Identify which cell holds the provided text, then report its (x, y) central coordinate. 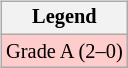
Grade A (2–0) (64, 51)
Legend (64, 18)
